Identify which cell holds the provided text, then report its (x, y) central coordinate. 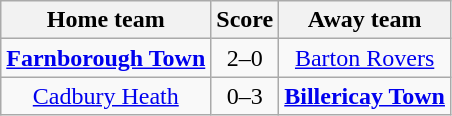
0–3 (245, 96)
Cadbury Heath (106, 96)
Billericay Town (365, 96)
Barton Rovers (365, 58)
2–0 (245, 58)
Score (245, 20)
Farnborough Town (106, 58)
Away team (365, 20)
Home team (106, 20)
